Search for the cell housing the specified text and yield its [x, y] center coordinate. 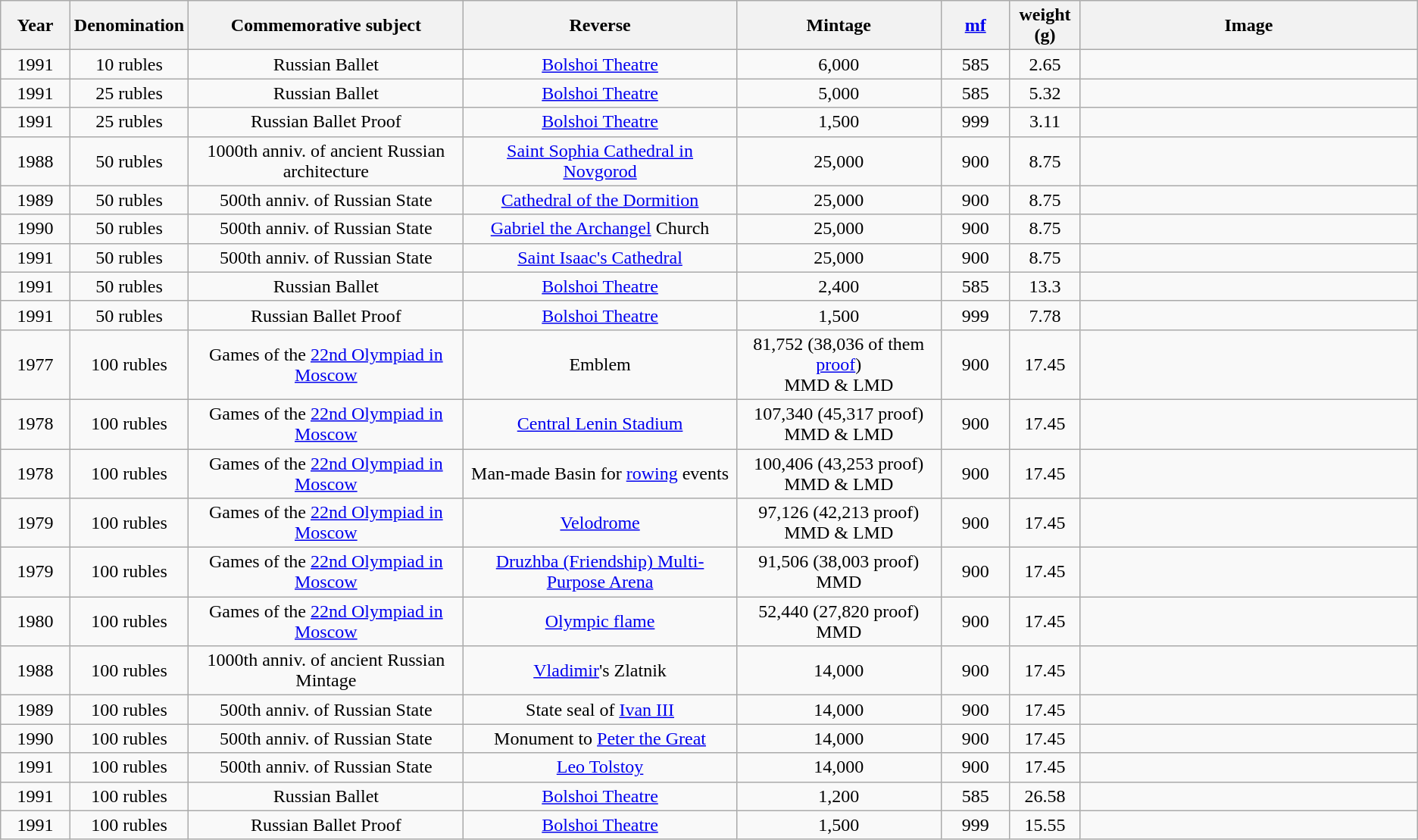
weight (g) [1045, 26]
1980 [36, 621]
Olympic flame [600, 621]
13.3 [1045, 286]
Monument to Peter the Great [600, 739]
10 rubles [129, 64]
97,126 (42,213 proof)MMD & LMD [839, 523]
Velodrome [600, 523]
Mintage [839, 26]
Image [1248, 26]
Cathedral of the Dormition [600, 200]
2.65 [1045, 64]
26.58 [1045, 796]
mf [976, 26]
Saint Isaac's Cathedral [600, 258]
107,340 (45,317 proof)MMD & LMD [839, 424]
Year [36, 26]
7.78 [1045, 315]
1,200 [839, 796]
Vladimir's Zlatnik [600, 671]
100,406 (43,253 proof)MMD & LMD [839, 473]
5,000 [839, 93]
Leo Tolstoy [600, 767]
15.55 [1045, 825]
1977 [36, 364]
Commemorative subject [326, 26]
3.11 [1045, 122]
Man-made Basin for rowing events [600, 473]
2,400 [839, 286]
1000th anniv. of ancient Russian architecture [326, 161]
Druzhba (Friendship) Multi-Purpose Arena [600, 573]
Denomination [129, 26]
91,506 (38,003 proof)MMD [839, 573]
Central Lenin Stadium [600, 424]
81,752 (38,036 of them proof)MMD & LMD [839, 364]
5.32 [1045, 93]
Gabriel the Archangel Church [600, 229]
Reverse [600, 26]
Saint Sophia Cathedral in Novgorod [600, 161]
52,440 (27,820 proof)MMD [839, 621]
Emblem [600, 364]
6,000 [839, 64]
1000th anniv. of ancient Russian Mintage [326, 671]
State seal of Ivan III [600, 710]
